Locate the cell with the specified text and output its (x, y) center coordinate. 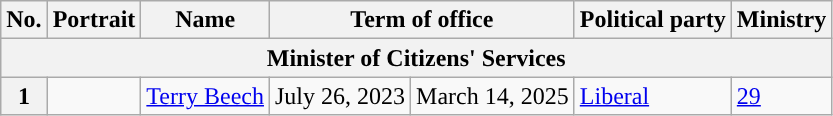
Minister of Citizens' Services (416, 58)
No. (24, 20)
Political party (652, 20)
Portrait (94, 20)
March 14, 2025 (493, 96)
Ministry (781, 20)
Liberal (652, 96)
1 (24, 96)
Name (206, 20)
Term of office (422, 20)
Terry Beech (206, 96)
29 (781, 96)
July 26, 2023 (340, 96)
